Find where the given text appears and provide that cell's center as [X, Y] coordinate. 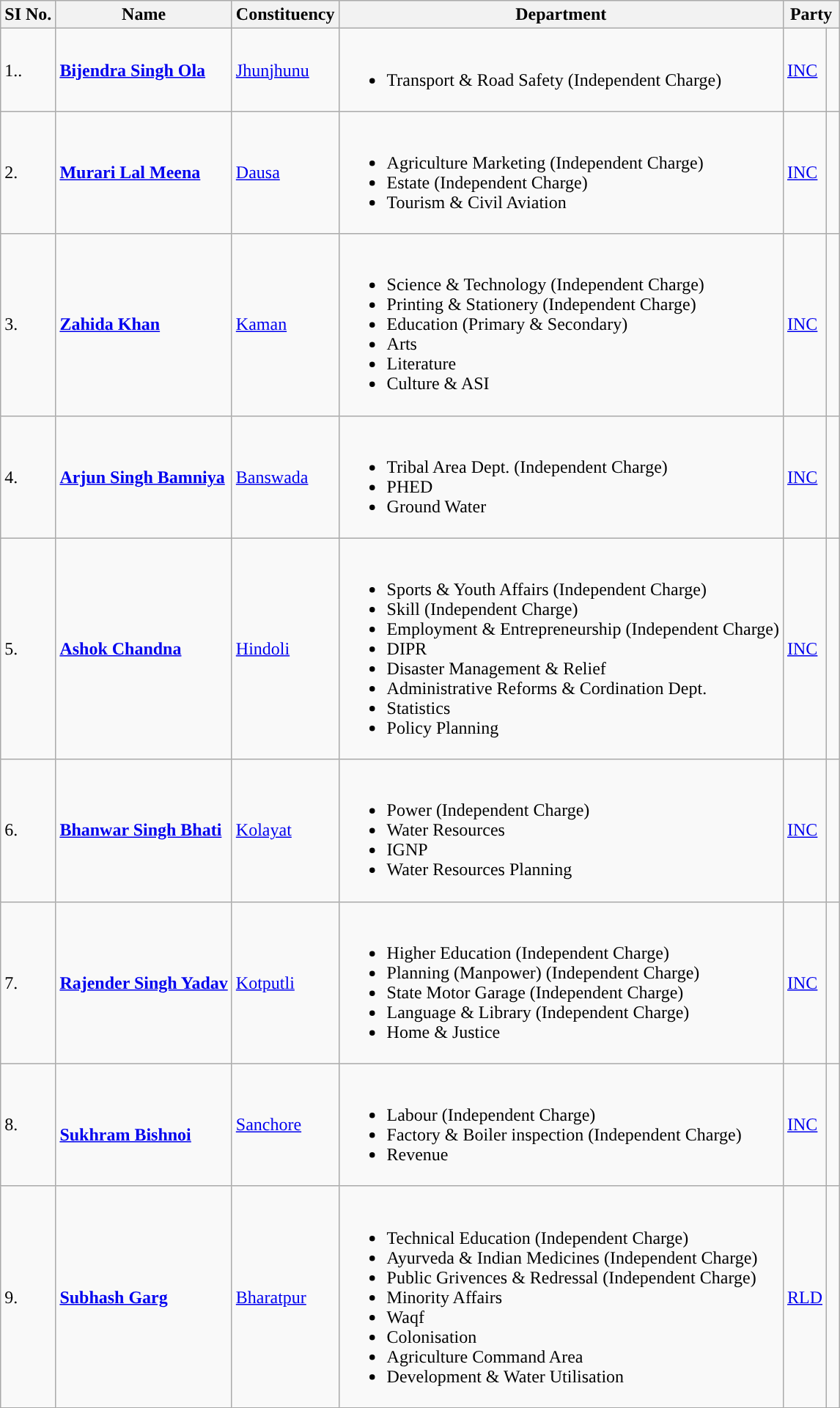
Jhunjhunu [285, 70]
Bijendra Singh Ola [144, 70]
Murari Lal Meena [144, 173]
Kotputli [285, 982]
Party [811, 15]
5. [28, 649]
Bhanwar Singh Bhati [144, 830]
Bharatpur [285, 1297]
8. [28, 1124]
Sanchore [285, 1124]
1.. [28, 70]
Agriculture Marketing (Independent Charge)Estate (Independent Charge)Tourism & Civil Aviation [561, 173]
Sukhram Bishnoi [144, 1124]
4. [28, 476]
Banswada [285, 476]
Power (Independent Charge)Water ResourcesIGNPWater Resources Planning [561, 830]
Science & Technology (Independent Charge)Printing & Stationery (Independent Charge)Education (Primary & Secondary)ArtsLiteratureCulture & ASI [561, 325]
Ashok Chandna [144, 649]
Labour (Independent Charge)Factory & Boiler inspection (Independent Charge)Revenue [561, 1124]
Hindoli [285, 649]
Arjun Singh Bamniya [144, 476]
Transport & Road Safety (Independent Charge) [561, 70]
Rajender Singh Yadav [144, 982]
SI No. [28, 15]
RLD [805, 1297]
Constituency [285, 15]
Kolayat [285, 830]
2. [28, 173]
9. [28, 1297]
Zahida Khan [144, 325]
Kaman [285, 325]
3. [28, 325]
6. [28, 830]
Name [144, 15]
Subhash Garg [144, 1297]
Tribal Area Dept. (Independent Charge)PHEDGround Water [561, 476]
Dausa [285, 173]
Department [561, 15]
7. [28, 982]
